Find where the given text appears and provide that cell's center as (x, y) coordinate. 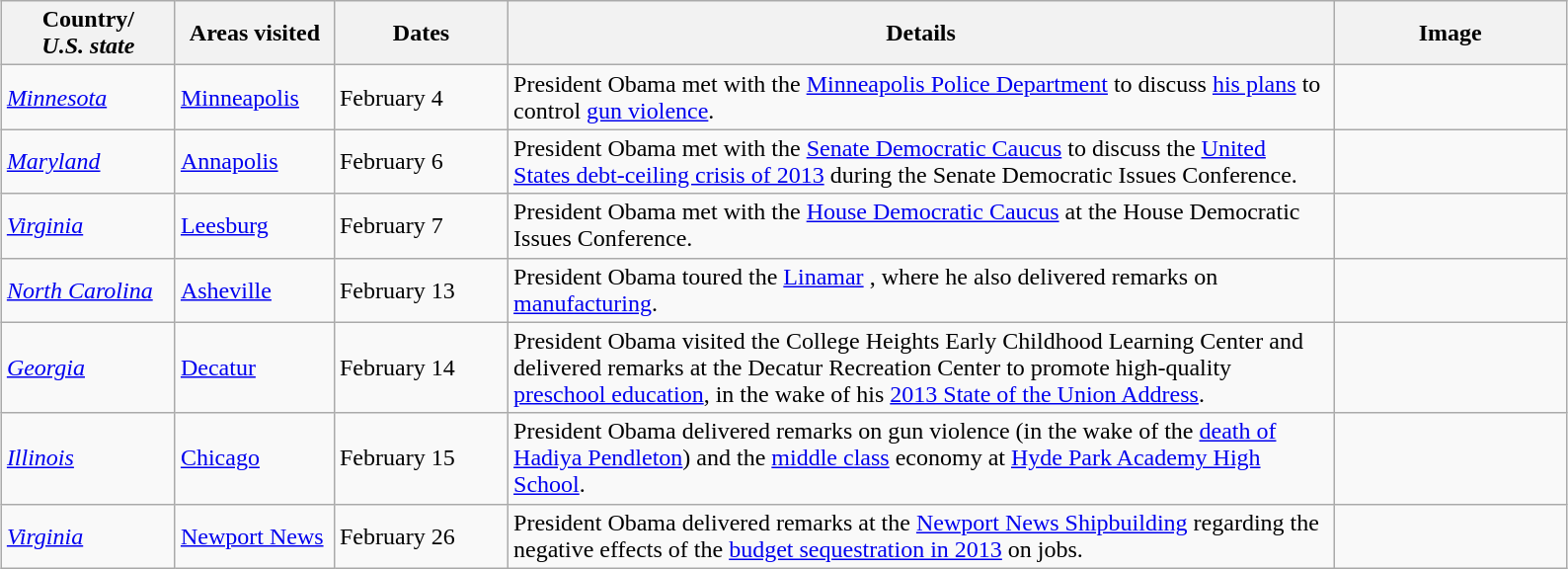
Minnesota (88, 97)
February 13 (421, 290)
President Obama delivered remarks at the Newport News Shipbuilding regarding the negative effects of the budget sequestration in 2013 on jobs. (921, 535)
Dates (421, 34)
Decatur (255, 367)
Illinois (88, 458)
Maryland (88, 162)
February 6 (421, 162)
Areas visited (255, 34)
President Obama met with the Minneapolis Police Department to discuss his plans to control gun violence. (921, 97)
North Carolina (88, 290)
February 7 (421, 225)
Minneapolis (255, 97)
February 4 (421, 97)
Georgia (88, 367)
Asheville (255, 290)
President Obama met with the House Democratic Caucus at the House Democratic Issues Conference. (921, 225)
Details (921, 34)
Image (1450, 34)
Leesburg (255, 225)
Annapolis (255, 162)
February 26 (421, 535)
February 14 (421, 367)
Newport News (255, 535)
President Obama toured the Linamar , where he also delivered remarks on manufacturing. (921, 290)
February 15 (421, 458)
Chicago (255, 458)
Country/U.S. state (88, 34)
